Capture the cell that displays the provided text and extract its (x, y) central coordinate. 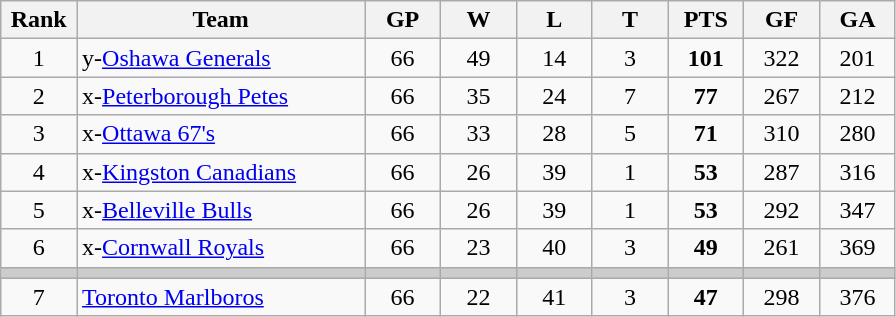
47 (706, 297)
267 (782, 96)
201 (857, 58)
T (630, 20)
GF (782, 20)
Toronto Marlboros (221, 297)
24 (554, 96)
316 (857, 172)
x-Ottawa 67's (221, 134)
35 (479, 96)
41 (554, 297)
y-Oshawa Generals (221, 58)
6 (39, 248)
322 (782, 58)
x-Kingston Canadians (221, 172)
40 (554, 248)
x-Peterborough Petes (221, 96)
23 (479, 248)
Team (221, 20)
x-Cornwall Royals (221, 248)
PTS (706, 20)
101 (706, 58)
2 (39, 96)
280 (857, 134)
298 (782, 297)
292 (782, 210)
71 (706, 134)
Rank (39, 20)
287 (782, 172)
L (554, 20)
W (479, 20)
77 (706, 96)
347 (857, 210)
4 (39, 172)
22 (479, 297)
310 (782, 134)
GP (403, 20)
33 (479, 134)
x-Belleville Bulls (221, 210)
376 (857, 297)
369 (857, 248)
28 (554, 134)
14 (554, 58)
212 (857, 96)
GA (857, 20)
261 (782, 248)
